Return [X, Y] of the center of cell containing provided text 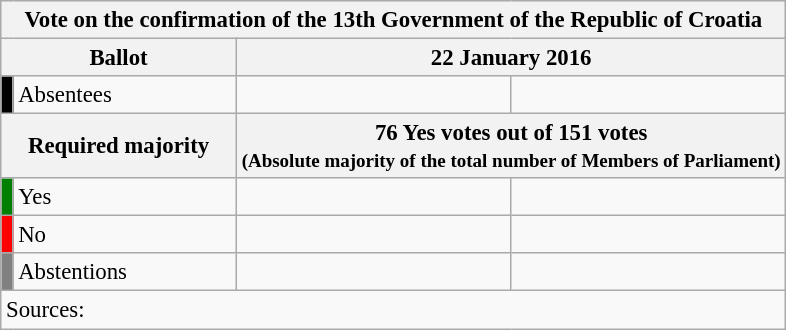
Vote on the confirmation of the 13th Government of the Republic of Croatia [394, 20]
22 January 2016 [511, 58]
Abstentions [125, 273]
Ballot [119, 58]
Sources: [394, 310]
Absentees [125, 95]
Required majority [119, 146]
No [125, 235]
76 Yes votes out of 151 votes(Absolute majority of the total number of Members of Parliament) [511, 146]
Yes [125, 197]
